Extract the [x, y] coordinate from the center of the cell holding the provided text.  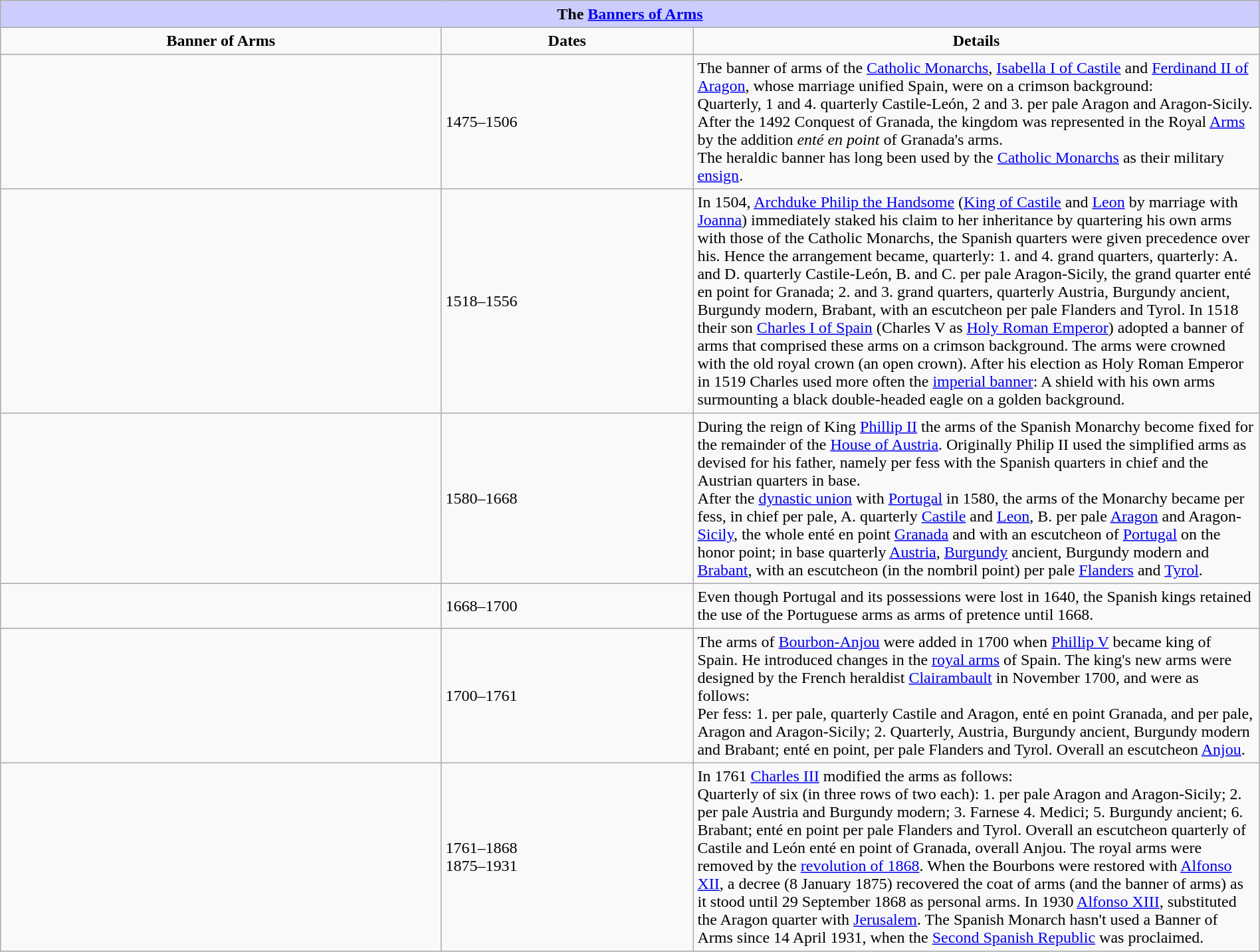
1518–1556 [568, 301]
1475–1506 [568, 122]
1580–1668 [568, 498]
1700–1761 [568, 696]
Banner of Arms [221, 41]
1668–1700 [568, 606]
1761–1868 1875–1931 [568, 857]
The Banners of Arms [630, 14]
Even though Portugal and its possessions were lost in 1640, the Spanish kings retained the use of the Portuguese arms as arms of pretence until 1668. [977, 606]
Dates [568, 41]
Details [977, 41]
